Detect which cell encompasses the target text, then output its [x, y] center coordinate. 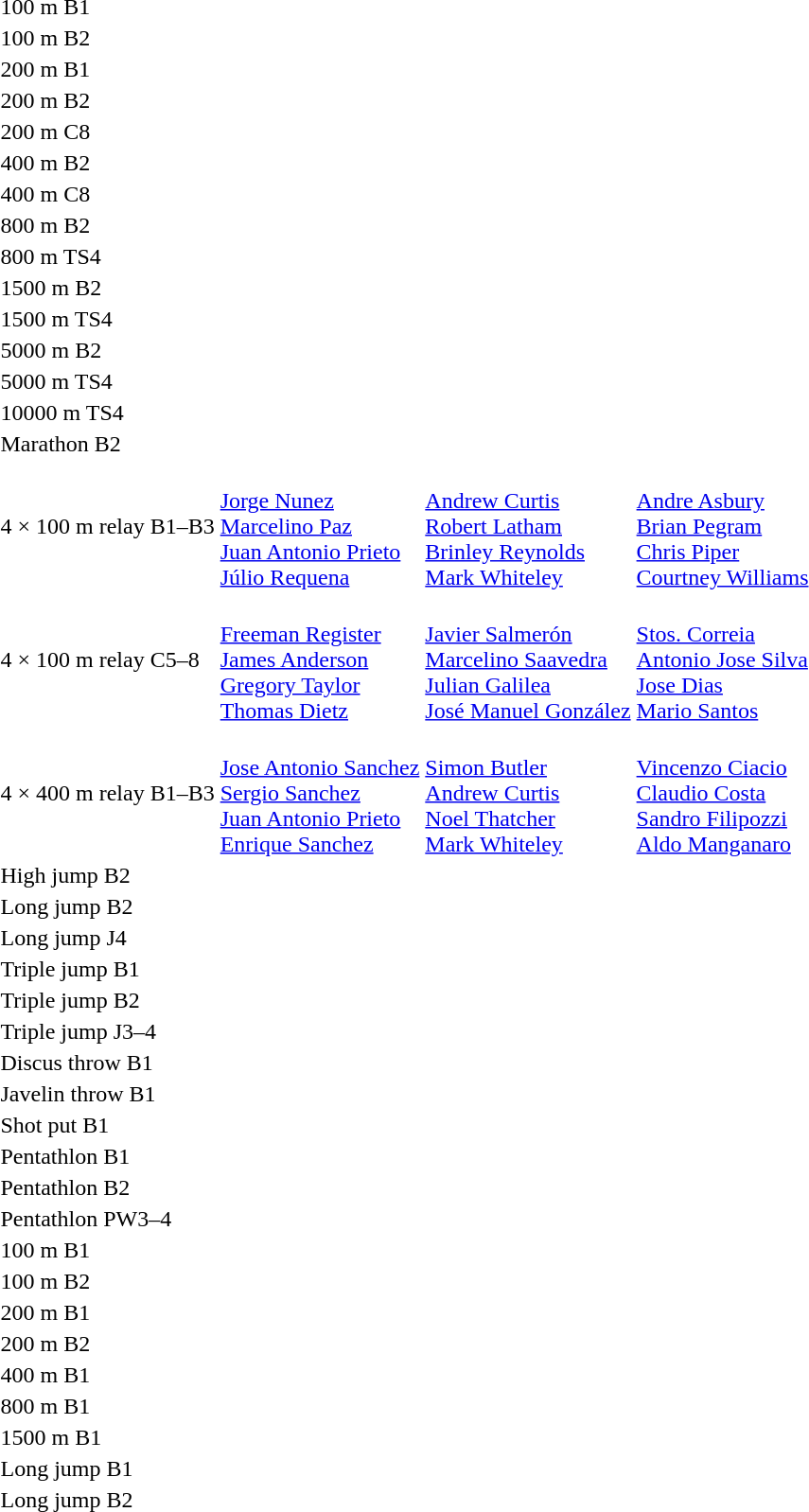
Simon Butler Andrew Curtis Noel Thatcher Mark Whiteley [528, 793]
Jorge Nunez Marcelino Paz Juan Antonio Prieto Júlio Requena [320, 526]
Freeman Register James Anderson Gregory Taylor Thomas Dietz [320, 659]
Andrew Curtis Robert Latham Brinley Reynolds Mark Whiteley [528, 526]
Jose Antonio Sanchez Sergio Sanchez Juan Antonio Prieto Enrique Sanchez [320, 793]
Javier Salmerón Marcelino Saavedra Julian Galilea José Manuel González [528, 659]
